Detect which cell encompasses the target text, then output its [X, Y] center coordinate. 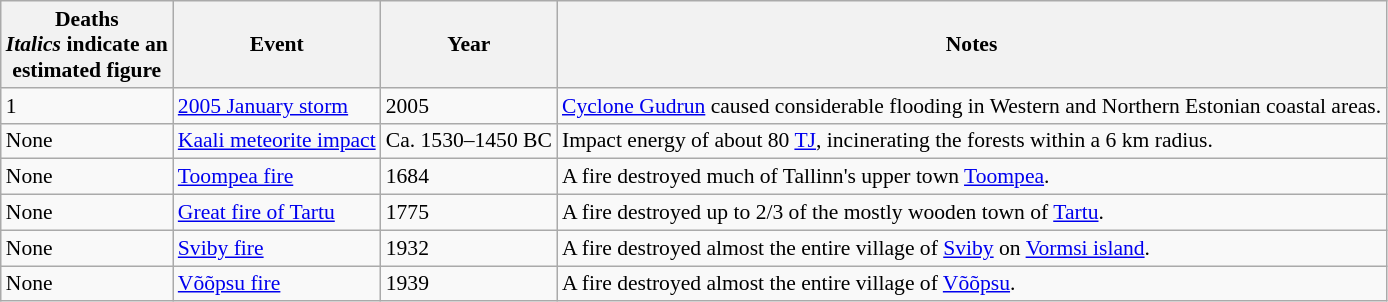
Cyclone Gudrun caused considerable flooding in Western and Northern Estonian coastal areas. [972, 106]
1932 [469, 248]
Notes [972, 44]
1939 [469, 284]
Year [469, 44]
Kaali meteorite impact [277, 141]
A fire destroyed almost the entire village of Võõpsu. [972, 284]
2005 [469, 106]
A fire destroyed up to 2/3 of the mostly wooden town of Tartu. [972, 213]
Deaths Italics indicate anestimated figure [87, 44]
1 [87, 106]
Ca. 1530–1450 BC [469, 141]
1684 [469, 177]
A fire destroyed much of Tallinn's upper town Toompea. [972, 177]
Great fire of Tartu [277, 213]
2005 January storm [277, 106]
1775 [469, 213]
Võõpsu fire [277, 284]
A fire destroyed almost the entire village of Sviby on Vormsi island. [972, 248]
Event [277, 44]
Toompea fire [277, 177]
Impact energy of about 80 TJ, incinerating the forests within a 6 km radius. [972, 141]
Sviby fire [277, 248]
